Search for the cell housing the specified text and yield its (X, Y) center coordinate. 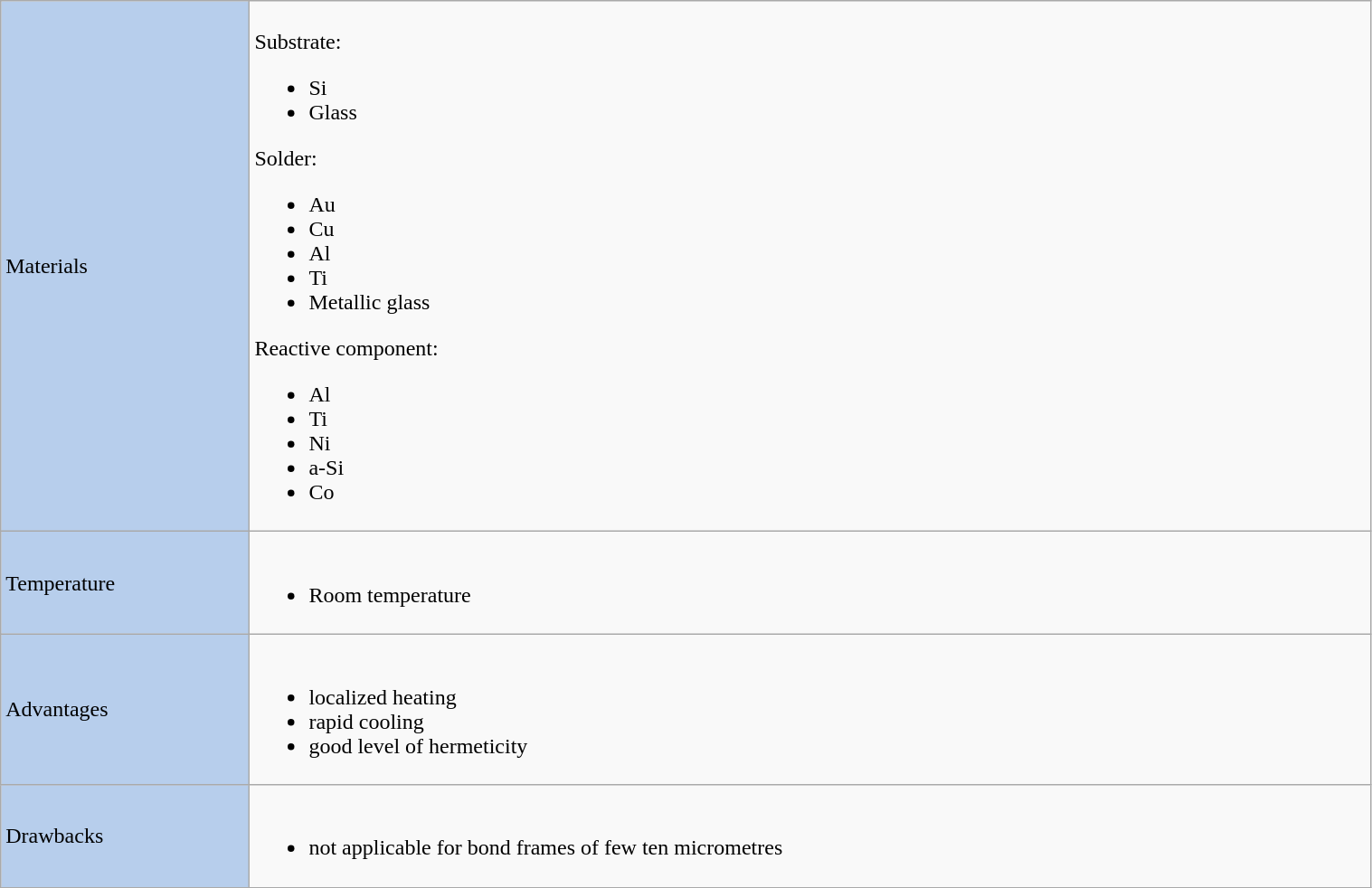
Substrate:SiGlassSolder:AuCuAlTiMetallic glassReactive component:AlTiNia-SiCo (810, 266)
not applicable for bond frames of few ten micrometres (810, 836)
Advantages (125, 709)
localized heatingrapid coolinggood level of hermeticity (810, 709)
Materials (125, 266)
Drawbacks (125, 836)
Temperature (125, 582)
Room temperature (810, 582)
